Capture the cell that displays the provided text and extract its (X, Y) central coordinate. 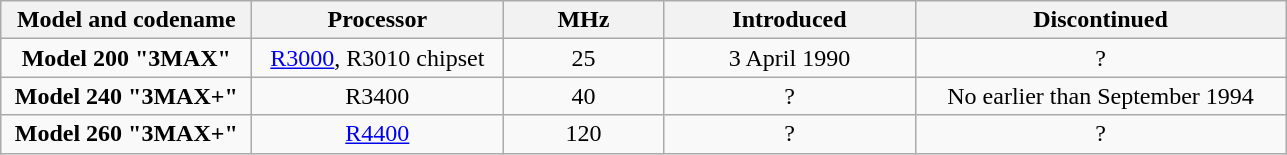
Processor (378, 20)
R3000, R3010 chipset (378, 58)
Model 240 "3MAX+" (126, 96)
120 (584, 134)
R3400 (378, 96)
Introduced (790, 20)
3 April 1990 (790, 58)
Discontinued (1100, 20)
No earlier than September 1994 (1100, 96)
25 (584, 58)
Model 200 "3MAX" (126, 58)
40 (584, 96)
MHz (584, 20)
Model 260 "3MAX+" (126, 134)
Model and codename (126, 20)
R4400 (378, 134)
